Locate the cell with the specified text and output its (x, y) center coordinate. 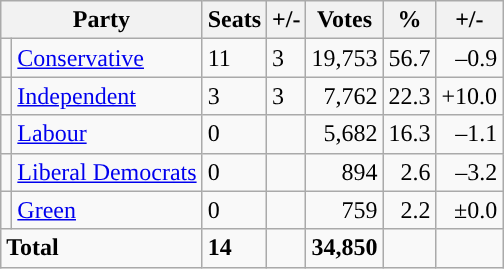
19,753 (344, 58)
Labour (107, 134)
5,682 (344, 134)
14 (234, 248)
Party (102, 20)
Green (107, 210)
894 (344, 172)
Total (102, 248)
–3.2 (470, 172)
±0.0 (470, 210)
2.2 (410, 210)
Liberal Democrats (107, 172)
Independent (107, 96)
–1.1 (470, 134)
Votes (344, 20)
7,762 (344, 96)
34,850 (344, 248)
759 (344, 210)
11 (234, 58)
22.3 (410, 96)
Seats (234, 20)
2.6 (410, 172)
–0.9 (470, 58)
16.3 (410, 134)
+10.0 (470, 96)
% (410, 20)
56.7 (410, 58)
Conservative (107, 58)
